Return [X, Y] of the center of cell containing provided text 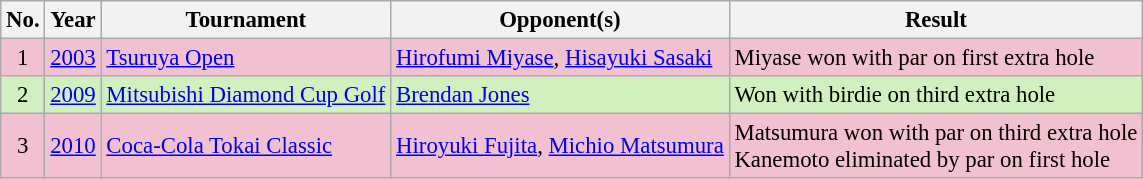
Opponent(s) [560, 20]
Won with birdie on third extra hole [936, 95]
2009 [73, 95]
Year [73, 20]
2 [23, 95]
Tournament [246, 20]
3 [23, 146]
1 [23, 58]
Mitsubishi Diamond Cup Golf [246, 95]
Miyase won with par on first extra hole [936, 58]
Matsumura won with par on third extra holeKanemoto eliminated by par on first hole [936, 146]
Coca-Cola Tokai Classic [246, 146]
Tsuruya Open [246, 58]
2003 [73, 58]
Hirofumi Miyase, Hisayuki Sasaki [560, 58]
No. [23, 20]
2010 [73, 146]
Result [936, 20]
Brendan Jones [560, 95]
Hiroyuki Fujita, Michio Matsumura [560, 146]
